Locate the cell with the specified text and output its [X, Y] center coordinate. 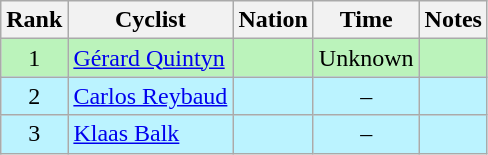
2 [34, 96]
Notes [453, 20]
Rank [34, 20]
1 [34, 58]
Time [366, 20]
Gérard Quintyn [150, 58]
Cyclist [150, 20]
Klaas Balk [150, 134]
3 [34, 134]
Nation [273, 20]
Carlos Reybaud [150, 96]
Unknown [366, 58]
